Locate the cell with the specified text and output its [x, y] center coordinate. 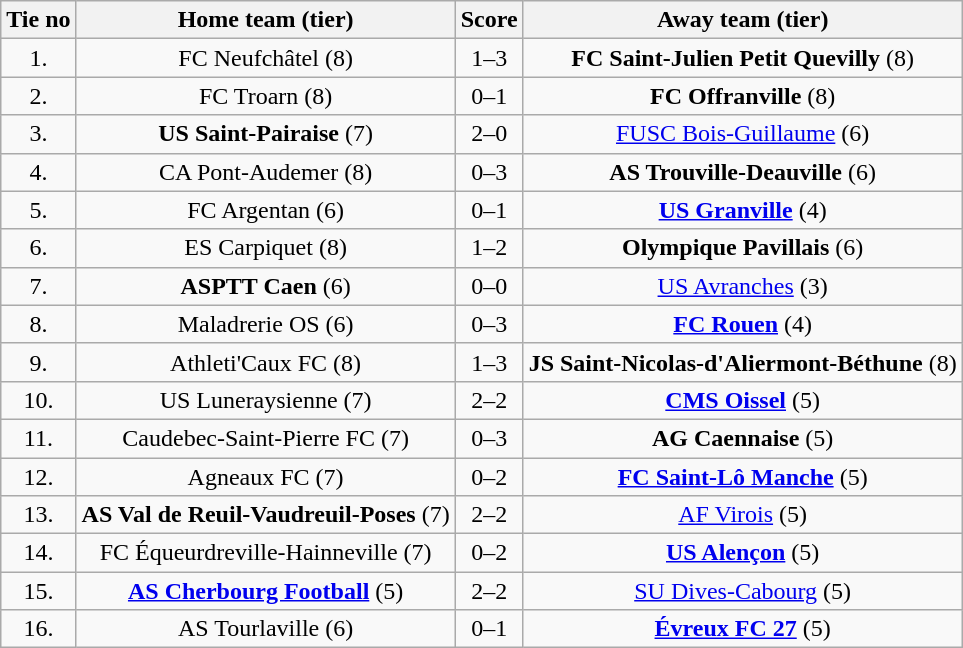
7. [38, 286]
FC Offranville (8) [742, 96]
AG Caennaise (5) [742, 438]
FC Équeurdreville-Hainneville (7) [266, 553]
SU Dives-Cabourg (5) [742, 591]
Agneaux FC (7) [266, 477]
FC Troarn (8) [266, 96]
4. [38, 172]
Score [489, 20]
US Avranches (3) [742, 286]
US Saint-Pairaise (7) [266, 134]
FC Neufchâtel (8) [266, 58]
Caudebec-Saint-Pierre FC (7) [266, 438]
US Alençon (5) [742, 553]
8. [38, 324]
1. [38, 58]
6. [38, 248]
ASPTT Caen (6) [266, 286]
5. [38, 210]
12. [38, 477]
10. [38, 400]
CA Pont-Audemer (8) [266, 172]
3. [38, 134]
US Granville (4) [742, 210]
FC Rouen (4) [742, 324]
Évreux FC 27 (5) [742, 629]
AF Virois (5) [742, 515]
FC Saint-Julien Petit Quevilly (8) [742, 58]
AS Tourlaville (6) [266, 629]
0–0 [489, 286]
9. [38, 362]
2–0 [489, 134]
FC Argentan (6) [266, 210]
AS Val de Reuil-Vaudreuil-Poses (7) [266, 515]
16. [38, 629]
AS Cherbourg Football (5) [266, 591]
Maladrerie OS (6) [266, 324]
Athleti'Caux FC (8) [266, 362]
13. [38, 515]
AS Trouville-Deauville (6) [742, 172]
FUSC Bois-Guillaume (6) [742, 134]
FC Saint-Lô Manche (5) [742, 477]
14. [38, 553]
CMS Oissel (5) [742, 400]
Olympique Pavillais (6) [742, 248]
1–2 [489, 248]
US Luneraysienne (7) [266, 400]
15. [38, 591]
Tie no [38, 20]
2. [38, 96]
Away team (tier) [742, 20]
ES Carpiquet (8) [266, 248]
11. [38, 438]
JS Saint-Nicolas-d'Aliermont-Béthune (8) [742, 362]
Home team (tier) [266, 20]
